Detect which cell encompasses the target text, then output its [x, y] center coordinate. 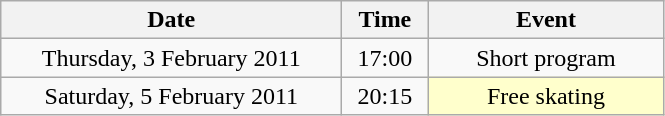
17:00 [385, 58]
20:15 [385, 96]
Saturday, 5 February 2011 [172, 96]
Time [385, 20]
Event [546, 20]
Free skating [546, 96]
Thursday, 3 February 2011 [172, 58]
Date [172, 20]
Short program [546, 58]
